Capture the cell that displays the provided text and extract its (x, y) central coordinate. 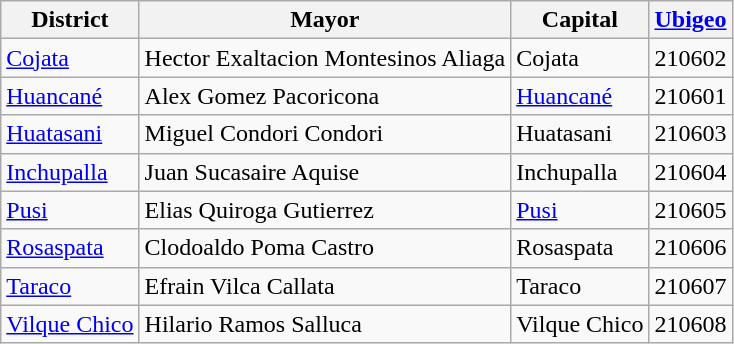
Alex Gomez Pacoricona (325, 96)
Mayor (325, 20)
210601 (690, 96)
District (70, 20)
Hilario Ramos Salluca (325, 324)
210603 (690, 134)
Capital (580, 20)
Juan Sucasaire Aquise (325, 172)
Ubigeo (690, 20)
210604 (690, 172)
Elias Quiroga Gutierrez (325, 210)
210607 (690, 286)
Efrain Vilca Callata (325, 286)
210602 (690, 58)
210606 (690, 248)
210608 (690, 324)
Miguel Condori Condori (325, 134)
Hector Exaltacion Montesinos Aliaga (325, 58)
210605 (690, 210)
Clodoaldo Poma Castro (325, 248)
